Locate the cell with the specified text and output its [x, y] center coordinate. 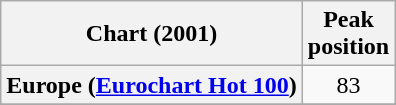
Peakposition [348, 34]
Europe (Eurochart Hot 100) [152, 85]
83 [348, 85]
Chart (2001) [152, 34]
